Extract the [X, Y] coordinate from the center of the cell holding the provided text.  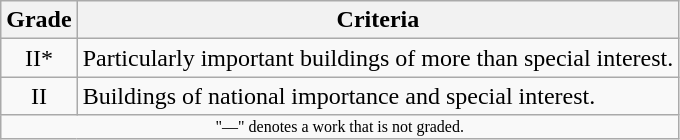
Buildings of national importance and special interest. [378, 96]
Criteria [378, 20]
Particularly important buildings of more than special interest. [378, 58]
"—" denotes a work that is not graded. [340, 127]
II [39, 96]
II* [39, 58]
Grade [39, 20]
